Determine the (X, Y) coordinate at the center of the cell enclosing the given text.  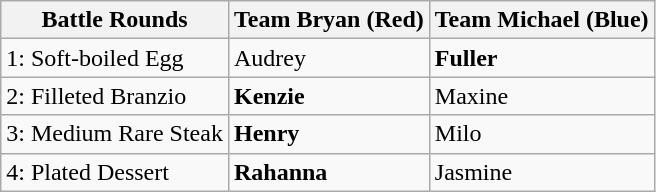
Fuller (542, 58)
Battle Rounds (115, 20)
Jasmine (542, 172)
4: Plated Dessert (115, 172)
Milo (542, 134)
2: Filleted Branzio (115, 96)
Henry (328, 134)
Maxine (542, 96)
1: Soft-boiled Egg (115, 58)
3: Medium Rare Steak (115, 134)
Rahanna (328, 172)
Team Bryan (Red) (328, 20)
Kenzie (328, 96)
Audrey (328, 58)
Team Michael (Blue) (542, 20)
